Identify which cell holds the provided text, then report its [x, y] central coordinate. 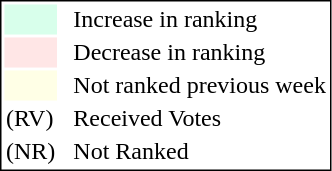
Not ranked previous week [200, 85]
Received Votes [200, 119]
Decrease in ranking [200, 53]
(RV) [30, 119]
Not Ranked [200, 151]
Increase in ranking [200, 19]
(NR) [30, 151]
